Pinpoint the cell where the given text exists, returning its [x, y] midpoint coordinate. 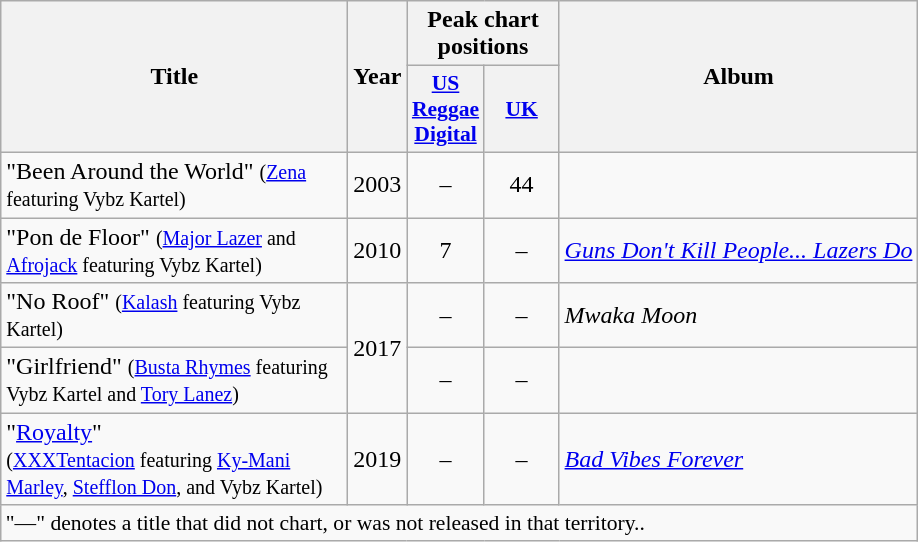
"Pon de Floor" (Major Lazer and Afrojack featuring Vybz Kartel) [174, 250]
UK [522, 110]
Peak chart positions [483, 34]
2003 [378, 184]
2019 [378, 459]
"Royalty"(XXXTentacion featuring Ky-Mani Marley, Stefflon Don, and Vybz Kartel) [174, 459]
"Girlfriend" (Busta Rhymes featuring Vybz Kartel and Tory Lanez) [174, 380]
Year [378, 77]
2010 [378, 250]
2017 [378, 348]
Guns Don't Kill People... Lazers Do [738, 250]
"No Roof" (Kalash featuring Vybz Kartel) [174, 316]
"—" denotes a title that did not chart, or was not released in that territory.. [460, 523]
44 [522, 184]
Bad Vibes Forever [738, 459]
Title [174, 77]
Album [738, 77]
Mwaka Moon [738, 316]
US Reggae Digital [446, 110]
7 [446, 250]
"Been Around the World" (Zena featuring Vybz Kartel) [174, 184]
